Provide the (X, Y) coordinate of the cell's center where the given text is located.  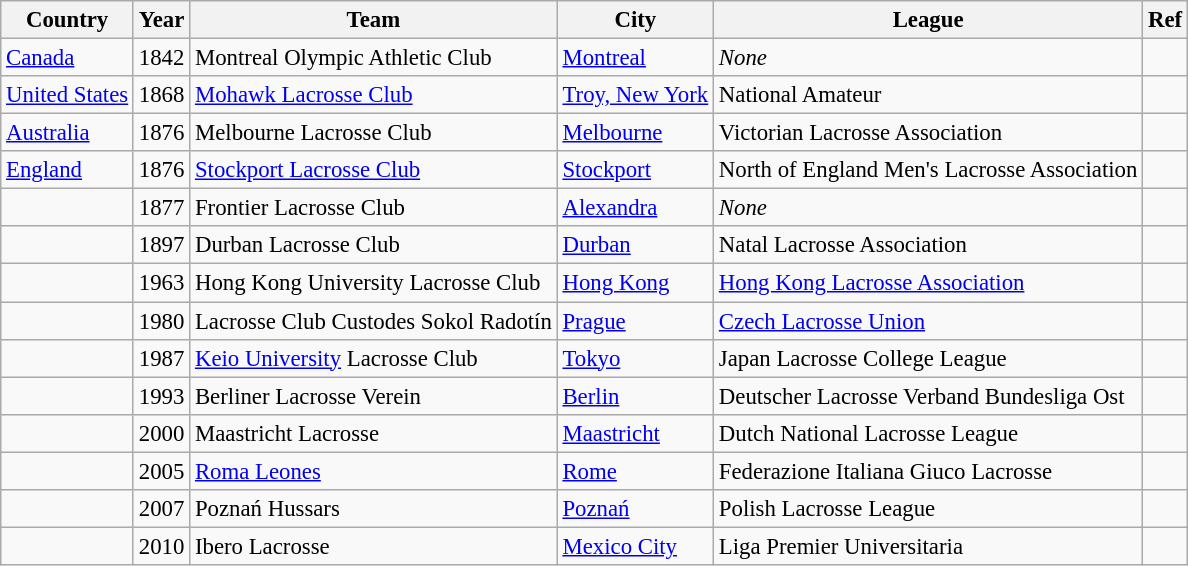
Polish Lacrosse League (928, 509)
Poznań (635, 509)
Troy, New York (635, 95)
Prague (635, 321)
City (635, 20)
Hong Kong (635, 283)
1980 (161, 321)
Mohawk Lacrosse Club (374, 95)
England (68, 170)
Montreal (635, 58)
Poznań Hussars (374, 509)
Durban Lacrosse Club (374, 245)
Australia (68, 133)
Czech Lacrosse Union (928, 321)
Dutch National Lacrosse League (928, 433)
National Amateur (928, 95)
Stockport (635, 170)
Rome (635, 471)
2007 (161, 509)
Hong Kong University Lacrosse Club (374, 283)
Melbourne Lacrosse Club (374, 133)
North of England Men's Lacrosse Association (928, 170)
League (928, 20)
Melbourne (635, 133)
Hong Kong Lacrosse Association (928, 283)
1868 (161, 95)
Maastricht (635, 433)
United States (68, 95)
Victorian Lacrosse Association (928, 133)
Roma Leones (374, 471)
Natal Lacrosse Association (928, 245)
Ref (1166, 20)
Mexico City (635, 546)
Berlin (635, 396)
Canada (68, 58)
Country (68, 20)
Team (374, 20)
Berliner Lacrosse Verein (374, 396)
1993 (161, 396)
Japan Lacrosse College League (928, 358)
Federazione Italiana Giuco Lacrosse (928, 471)
1987 (161, 358)
1963 (161, 283)
Maastricht Lacrosse (374, 433)
Alexandra (635, 208)
2000 (161, 433)
Year (161, 20)
Stockport Lacrosse Club (374, 170)
Montreal Olympic Athletic Club (374, 58)
1877 (161, 208)
Deutscher Lacrosse Verband Bundesliga Ost (928, 396)
2005 (161, 471)
Lacrosse Club Custodes Sokol Radotín (374, 321)
Ibero Lacrosse (374, 546)
1897 (161, 245)
Tokyo (635, 358)
Durban (635, 245)
Liga Premier Universitaria (928, 546)
1842 (161, 58)
Frontier Lacrosse Club (374, 208)
Keio University Lacrosse Club (374, 358)
2010 (161, 546)
